From the cell containing the given text, extract its center point as (X, Y) coordinate. 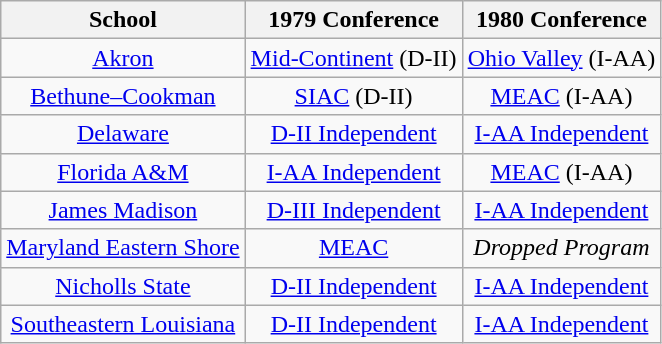
SIAC (D-II) (354, 96)
Delaware (123, 134)
Southeastern Louisiana (123, 324)
Nicholls State (123, 286)
Maryland Eastern Shore (123, 248)
School (123, 20)
D-III Independent (354, 210)
1980 Conference (562, 20)
MEAC (354, 248)
Ohio Valley (I-AA) (562, 58)
Dropped Program (562, 248)
Bethune–Cookman (123, 96)
1979 Conference (354, 20)
Florida A&M (123, 172)
Mid-Continent (D-II) (354, 58)
Akron (123, 58)
James Madison (123, 210)
